Provide the [X, Y] coordinate of the cell's center where the given text is located.  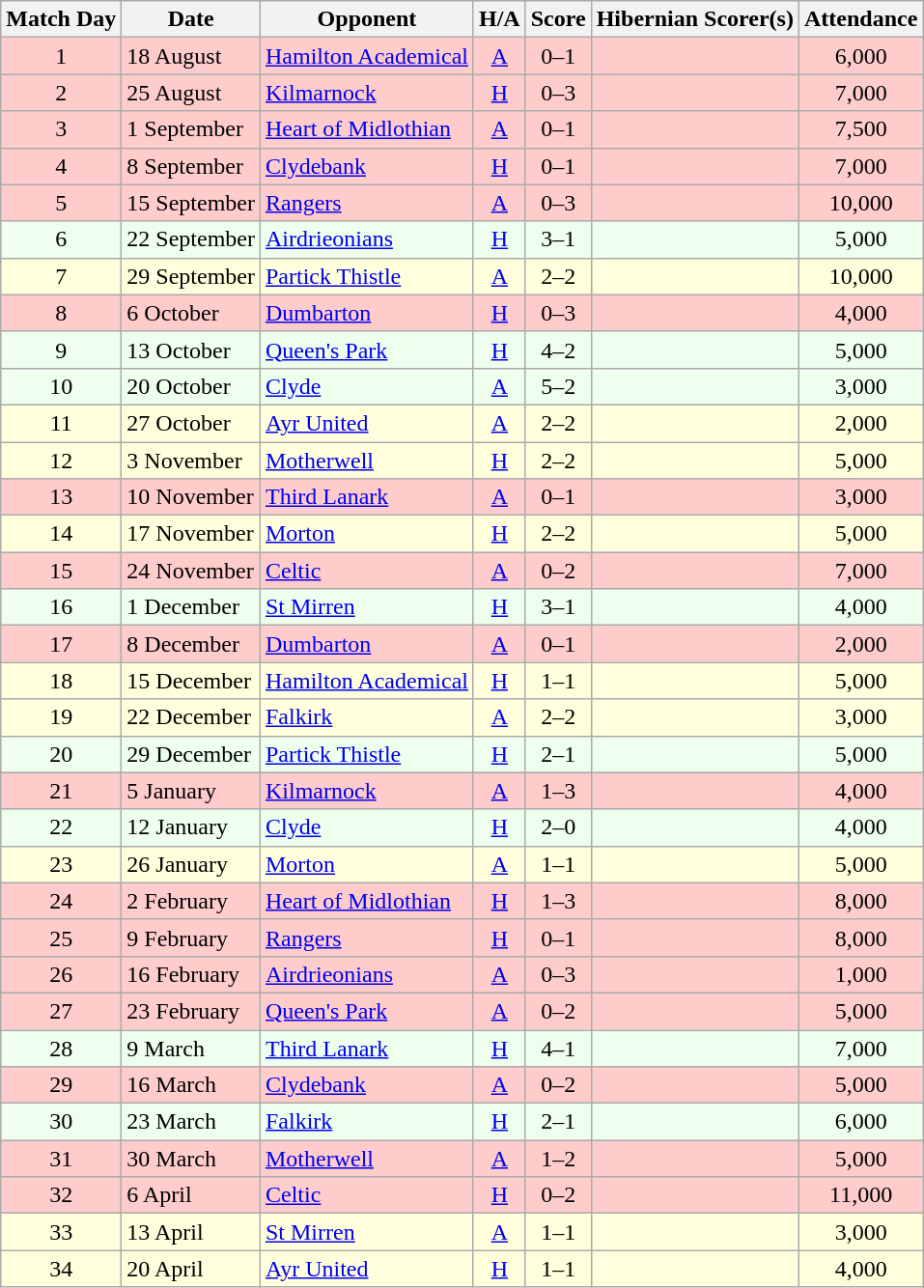
Hibernian Scorer(s) [695, 19]
23 [62, 864]
18 [62, 681]
2–0 [558, 827]
9 March [191, 1048]
16 February [191, 974]
12 [62, 461]
11 [62, 423]
25 August [191, 93]
3 November [191, 461]
5–2 [558, 386]
22 September [191, 239]
27 October [191, 423]
9 February [191, 938]
28 [62, 1048]
13 April [191, 1232]
17 [62, 644]
Score [558, 19]
6 April [191, 1195]
20 October [191, 386]
20 [62, 754]
2 February [191, 901]
30 March [191, 1159]
13 [62, 497]
3 [62, 129]
20 April [191, 1269]
Match Day [62, 19]
8 [62, 313]
1 [62, 56]
8 September [191, 166]
5 [62, 203]
15 [62, 571]
9 [62, 350]
27 [62, 1011]
Attendance [860, 19]
7 [62, 276]
23 February [191, 1011]
14 [62, 534]
24 [62, 901]
8 December [191, 644]
1–2 [558, 1159]
32 [62, 1195]
1,000 [860, 974]
22 [62, 827]
26 [62, 974]
6 October [191, 313]
1 December [191, 607]
26 January [191, 864]
12 January [191, 827]
6 [62, 239]
16 March [191, 1085]
Date [191, 19]
13 October [191, 350]
10 November [191, 497]
1 September [191, 129]
23 March [191, 1122]
Opponent [367, 19]
15 December [191, 681]
4–2 [558, 350]
29 September [191, 276]
25 [62, 938]
18 August [191, 56]
10 [62, 386]
4–1 [558, 1048]
30 [62, 1122]
22 December [191, 717]
15 September [191, 203]
5 January [191, 791]
4 [62, 166]
24 November [191, 571]
33 [62, 1232]
31 [62, 1159]
17 November [191, 534]
19 [62, 717]
7,500 [860, 129]
21 [62, 791]
29 December [191, 754]
H/A [499, 19]
11,000 [860, 1195]
34 [62, 1269]
2 [62, 93]
29 [62, 1085]
16 [62, 607]
